Determine the [x, y] coordinate at the center of the cell enclosing the given text.  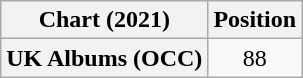
UK Albums (OCC) [104, 58]
Chart (2021) [104, 20]
88 [255, 58]
Position [255, 20]
